Extract the [X, Y] coordinate from the center of the cell holding the provided text.  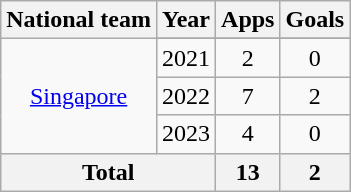
13 [248, 172]
2023 [186, 134]
Goals [315, 20]
2022 [186, 96]
4 [248, 134]
National team [79, 20]
2021 [186, 58]
Year [186, 20]
Apps [248, 20]
Total [108, 172]
Singapore [79, 96]
7 [248, 96]
